Search for the cell housing the specified text and yield its (X, Y) center coordinate. 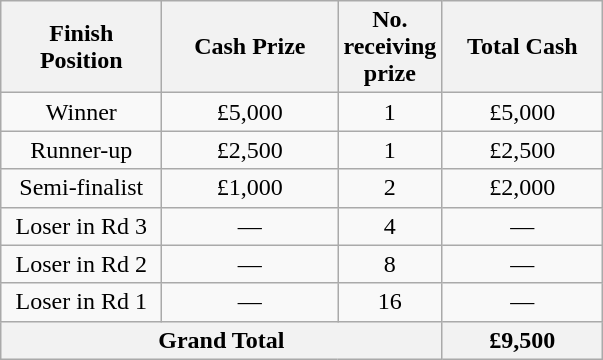
Winner (82, 112)
4 (390, 226)
Loser in Rd 1 (82, 302)
8 (390, 264)
Total Cash (522, 47)
Grand Total (222, 340)
Cash Prize (250, 47)
Loser in Rd 3 (82, 226)
16 (390, 302)
£1,000 (250, 188)
2 (390, 188)
£9,500 (522, 340)
Semi-finalist (82, 188)
No. receiving prize (390, 47)
Runner-up (82, 150)
Finish Position (82, 47)
£2,000 (522, 188)
Loser in Rd 2 (82, 264)
